Extract the (X, Y) coordinate from the center of the cell holding the provided text.  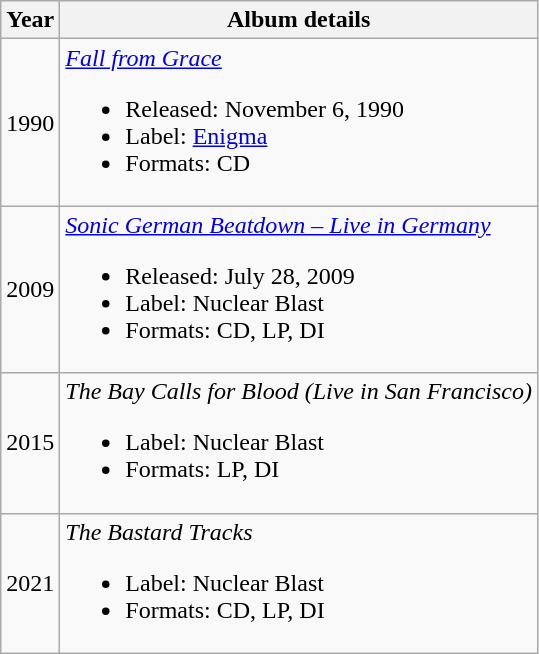
2015 (30, 443)
1990 (30, 122)
Year (30, 20)
2021 (30, 583)
Sonic German Beatdown – Live in GermanyReleased: July 28, 2009Label: Nuclear BlastFormats: CD, LP, DI (299, 290)
2009 (30, 290)
Album details (299, 20)
The Bastard TracksLabel: Nuclear BlastFormats: CD, LP, DI (299, 583)
Fall from GraceReleased: November 6, 1990Label: EnigmaFormats: CD (299, 122)
The Bay Calls for Blood (Live in San Francisco)Label: Nuclear BlastFormats: LP, DI (299, 443)
